Extract the [x, y] coordinate from the center of the cell holding the provided text.  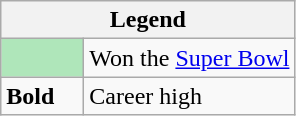
Won the Super Bowl [190, 58]
Career high [190, 96]
Bold [42, 96]
Legend [148, 20]
